Identify which cell holds the provided text, then report its (X, Y) central coordinate. 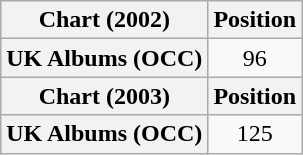
Chart (2002) (104, 20)
96 (255, 58)
125 (255, 134)
Chart (2003) (104, 96)
